Search for the cell housing the specified text and yield its [X, Y] center coordinate. 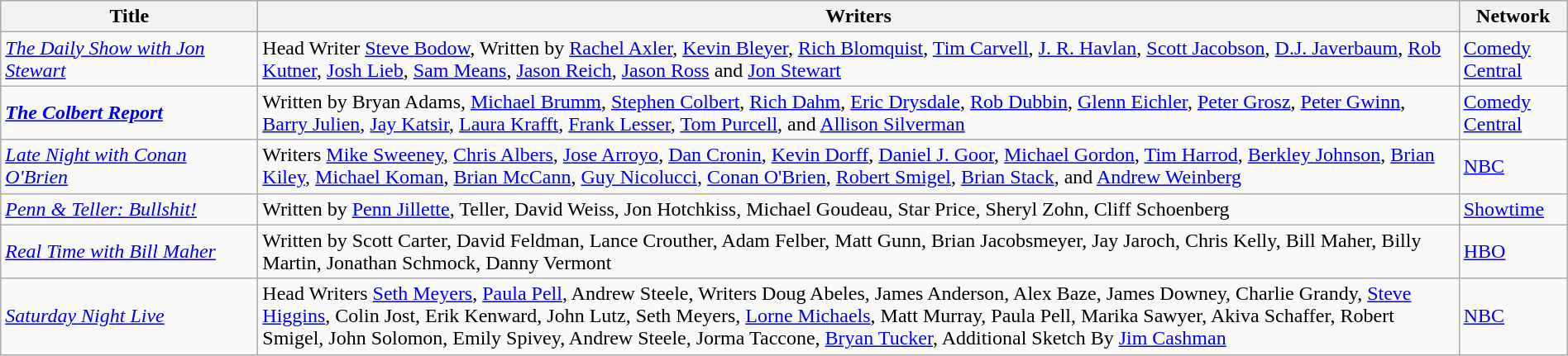
Network [1513, 17]
Title [129, 17]
Written by Penn Jillette, Teller, David Weiss, Jon Hotchkiss, Michael Goudeau, Star Price, Sheryl Zohn, Cliff Schoenberg [858, 209]
Real Time with Bill Maher [129, 251]
Late Night with Conan O'Brien [129, 167]
Penn & Teller: Bullshit! [129, 209]
The Colbert Report [129, 112]
Showtime [1513, 209]
Writers [858, 17]
HBO [1513, 251]
The Daily Show with Jon Stewart [129, 59]
Saturday Night Live [129, 316]
